For the text-containing cell, return its midpoint in (X, Y) coordinate format. 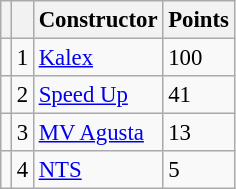
1 (22, 58)
2 (22, 95)
3 (22, 133)
NTS (98, 170)
Kalex (98, 58)
5 (198, 170)
41 (198, 95)
Points (198, 20)
Constructor (98, 20)
MV Agusta (98, 133)
100 (198, 58)
13 (198, 133)
4 (22, 170)
Speed Up (98, 95)
